Capture the cell that displays the provided text and extract its (x, y) central coordinate. 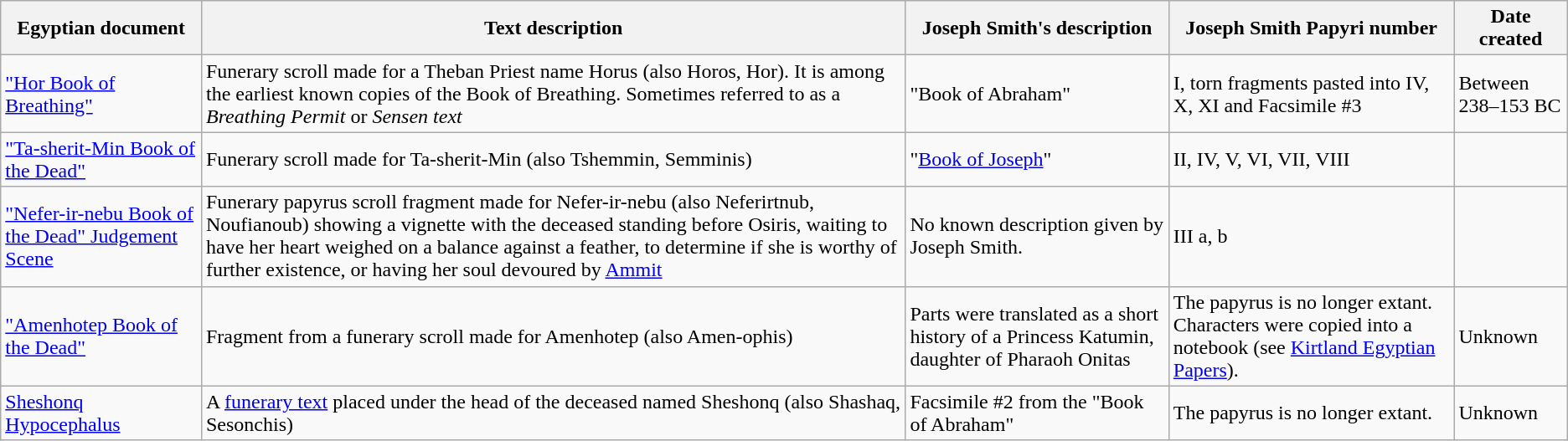
Date created (1511, 28)
Fragment from a funerary scroll made for Amenhotep (also Amen-ophis) (553, 336)
Sheshonq Hypocephalus (101, 413)
"Ta-sherit-Min Book of the Dead" (101, 159)
Text description (553, 28)
Facsimile #2 from the "Book of Abraham" (1037, 413)
Joseph Smith's description (1037, 28)
II, IV, V, VI, VII, VIII (1312, 159)
Parts were translated as a short history of a Princess Katumin, daughter of Pharaoh Onitas (1037, 336)
Between 238–153 BC (1511, 94)
The papyrus is no longer extant. Characters were copied into a notebook (see Kirtland Egyptian Papers). (1312, 336)
"Hor Book of Breathing" (101, 94)
The papyrus is no longer extant. (1312, 413)
Joseph Smith Papyri number (1312, 28)
"Book of Abraham" (1037, 94)
"Amenhotep Book of the Dead" (101, 336)
III a, b (1312, 236)
Funerary scroll made for Ta-sherit-Min (also Tshemmin, Semminis) (553, 159)
"Book of Joseph" (1037, 159)
Egyptian document (101, 28)
I, torn fragments pasted into IV, X, XI and Facsimile #3 (1312, 94)
A funerary text placed under the head of the deceased named Sheshonq (also Shashaq, Sesonchis) (553, 413)
No known description given by Joseph Smith. (1037, 236)
"Nefer-ir-nebu Book of the Dead" Judgement Scene (101, 236)
